Determine the [X, Y] coordinate at the center of the cell enclosing the given text.  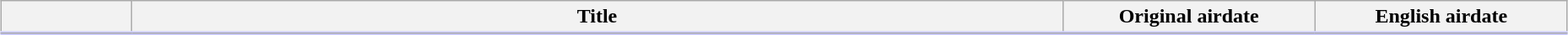
Original airdate [1188, 17]
English airdate [1441, 17]
Title [597, 17]
